Return (x, y) of the center of cell containing provided text 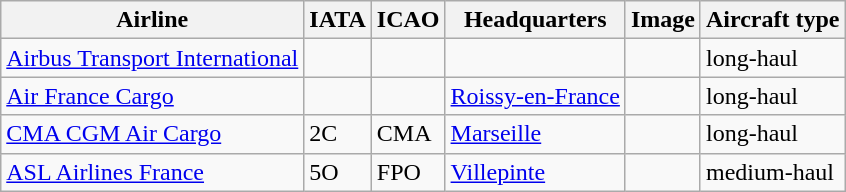
ASL Airlines France (152, 172)
Airline (152, 20)
5O (338, 172)
Villepinte (535, 172)
medium-haul (772, 172)
Headquarters (535, 20)
ICAO (408, 20)
FPO (408, 172)
CMA (408, 134)
Airbus Transport International (152, 58)
2C (338, 134)
CMA CGM Air Cargo (152, 134)
Marseille (535, 134)
Aircraft type (772, 20)
Image (662, 20)
Air France Cargo (152, 96)
Roissy-en-France (535, 96)
IATA (338, 20)
